Capture the cell that displays the provided text and extract its (X, Y) central coordinate. 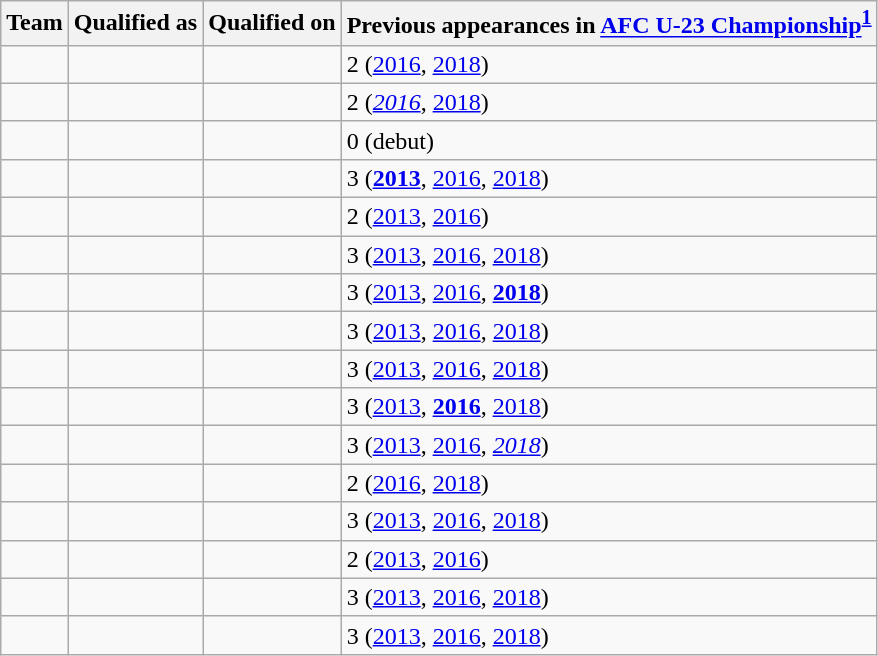
Team (35, 24)
Previous appearances in AFC U-23 Championship1 (609, 24)
0 (debut) (609, 140)
Qualified on (272, 24)
Qualified as (135, 24)
